For the text-containing cell, return its midpoint in (x, y) coordinate format. 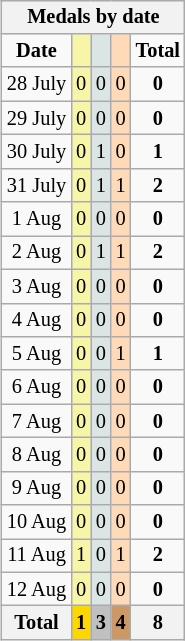
Date (36, 51)
6 Aug (36, 387)
1 Aug (36, 219)
11 Aug (36, 556)
12 Aug (36, 589)
30 July (36, 152)
4 Aug (36, 320)
28 July (36, 84)
10 Aug (36, 522)
5 Aug (36, 354)
3 (101, 623)
29 July (36, 118)
8 (158, 623)
4 (121, 623)
2 Aug (36, 253)
9 Aug (36, 488)
7 Aug (36, 421)
Medals by date (94, 17)
31 July (36, 185)
3 Aug (36, 286)
8 Aug (36, 455)
